From the cell containing the given text, extract its center point as (x, y) coordinate. 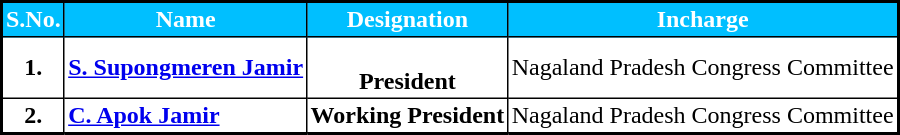
Incharge (703, 20)
Designation (408, 20)
President (408, 68)
1. (34, 68)
C. Apok Jamir (185, 115)
Name (185, 20)
S.No. (34, 20)
Working President (408, 115)
2. (34, 115)
S. Supongmeren Jamir (185, 68)
